Search for the cell housing the specified text and yield its [X, Y] center coordinate. 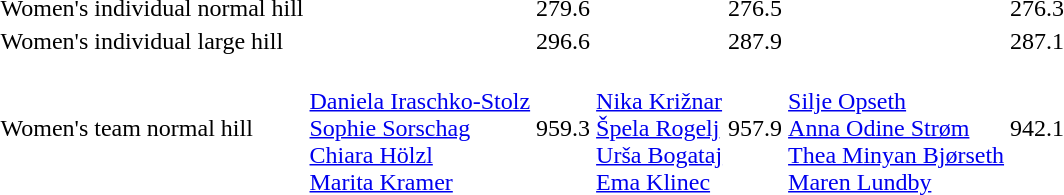
287.9 [756, 41]
296.6 [564, 41]
